For the text-containing cell, return its midpoint in [x, y] coordinate format. 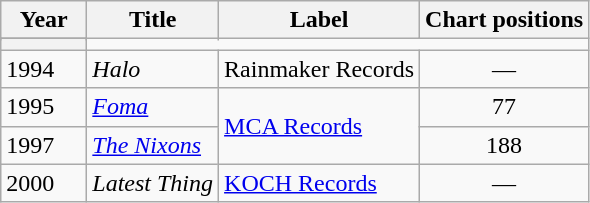
1997 [44, 145]
KOCH Records [320, 183]
Year [44, 20]
77 [504, 107]
Foma [153, 107]
The Nixons [153, 145]
Label [320, 20]
Title [153, 20]
Halo [153, 69]
188 [504, 145]
Latest Thing [153, 183]
1994 [44, 69]
Chart positions [504, 20]
2000 [44, 183]
1995 [44, 107]
Rainmaker Records [320, 69]
MCA Records [320, 126]
